Pinpoint the cell where the given text exists, returning its [X, Y] midpoint coordinate. 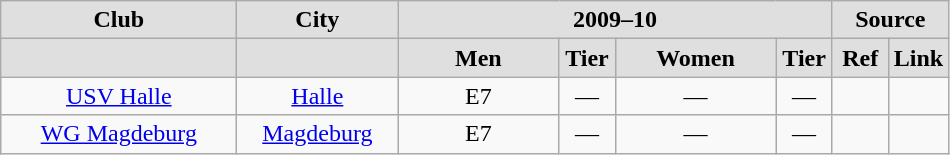
Women [696, 58]
Magdeburg [318, 134]
Source [890, 20]
Men [478, 58]
USV Halle [119, 96]
WG Magdeburg [119, 134]
Club [119, 20]
City [318, 20]
Ref [860, 58]
Link [918, 58]
Halle [318, 96]
2009–10 [615, 20]
